Pinpoint the cell where the given text exists, returning its (X, Y) midpoint coordinate. 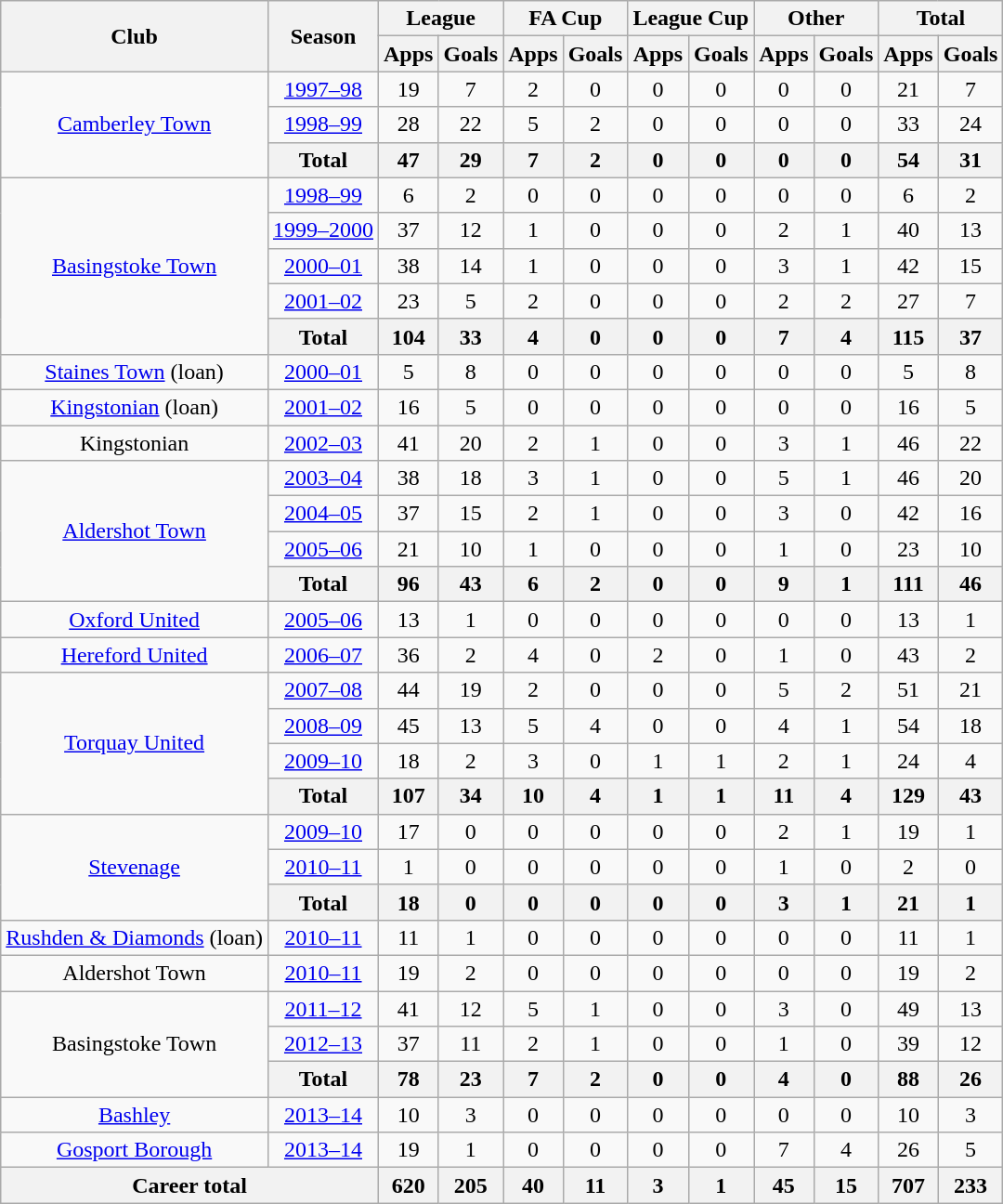
31 (970, 160)
88 (908, 1080)
78 (409, 1080)
Kingstonian (135, 443)
League (441, 19)
2011–12 (323, 1008)
FA Cup (566, 19)
Oxford United (135, 620)
104 (409, 336)
111 (908, 584)
17 (409, 831)
51 (908, 690)
39 (908, 1044)
205 (471, 1185)
115 (908, 336)
Kingstonian (loan) (135, 407)
Rushden & Diamonds (loan) (135, 937)
36 (409, 655)
Hereford United (135, 655)
Other (816, 19)
Season (323, 36)
2007–08 (323, 690)
9 (784, 584)
34 (471, 796)
Bashley (135, 1115)
14 (471, 266)
1997–98 (323, 89)
Torquay United (135, 743)
2006–07 (323, 655)
2012–13 (323, 1044)
28 (409, 124)
107 (409, 796)
96 (409, 584)
Stevenage (135, 867)
49 (908, 1008)
1999–2000 (323, 230)
47 (409, 160)
Gosport Borough (135, 1150)
233 (970, 1185)
2002–03 (323, 443)
129 (908, 796)
2004–05 (323, 514)
2003–04 (323, 478)
Camberley Town (135, 124)
Staines Town (loan) (135, 372)
Career total (189, 1185)
2008–09 (323, 726)
44 (409, 690)
707 (908, 1185)
Club (135, 36)
27 (908, 301)
620 (409, 1185)
29 (471, 160)
League Cup (691, 19)
